Return (X, Y) of the center of cell containing provided text 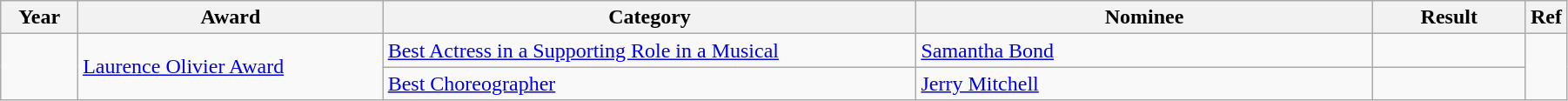
Year (40, 17)
Result (1449, 17)
Best Choreographer (649, 84)
Laurence Olivier Award (231, 67)
Jerry Mitchell (1144, 84)
Category (649, 17)
Samantha Bond (1144, 50)
Best Actress in a Supporting Role in a Musical (649, 50)
Award (231, 17)
Nominee (1144, 17)
Ref (1545, 17)
